Detect which cell encompasses the target text, then output its (x, y) center coordinate. 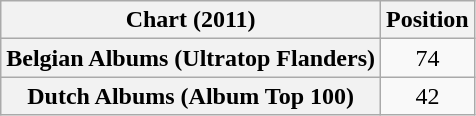
42 (428, 96)
Belgian Albums (Ultratop Flanders) (191, 58)
Chart (2011) (191, 20)
74 (428, 58)
Position (428, 20)
Dutch Albums (Album Top 100) (191, 96)
